For the text-containing cell, return its midpoint in (X, Y) coordinate format. 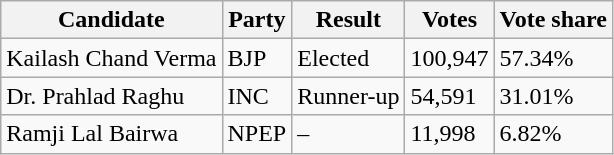
BJP (257, 58)
Votes (450, 20)
– (348, 134)
Kailash Chand Verma (112, 58)
Candidate (112, 20)
Vote share (553, 20)
Runner-up (348, 96)
Party (257, 20)
INC (257, 96)
11,998 (450, 134)
54,591 (450, 96)
Elected (348, 58)
6.82% (553, 134)
100,947 (450, 58)
Dr. Prahlad Raghu (112, 96)
NPEP (257, 134)
Ramji Lal Bairwa (112, 134)
57.34% (553, 58)
Result (348, 20)
31.01% (553, 96)
